Detect which cell encompasses the target text, then output its [X, Y] center coordinate. 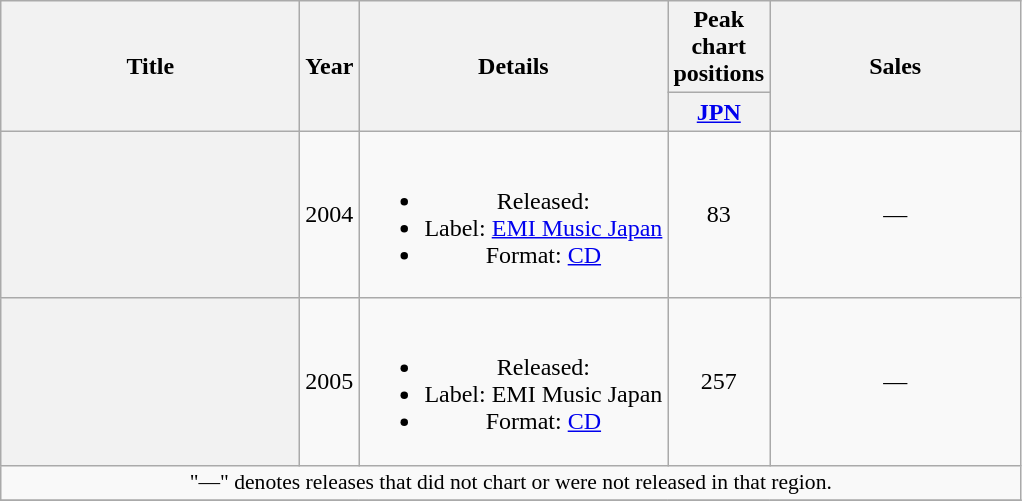
Peak chart positions [719, 47]
Title [150, 66]
JPN [719, 112]
Sales [896, 66]
Year [330, 66]
2005 [330, 382]
Details [514, 66]
257 [719, 382]
"—" denotes releases that did not chart or were not released in that region. [511, 483]
2004 [330, 214]
83 [719, 214]
